From the cell containing the given text, extract its center point as [x, y] coordinate. 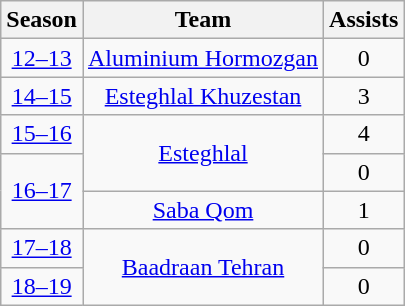
4 [364, 134]
Saba Qom [202, 210]
Team [202, 20]
18–19 [42, 286]
Season [42, 20]
14–15 [42, 96]
Baadraan Tehran [202, 267]
1 [364, 210]
16–17 [42, 191]
3 [364, 96]
Aluminium Hormozgan [202, 58]
17–18 [42, 248]
Assists [364, 20]
15–16 [42, 134]
12–13 [42, 58]
Esteghlal [202, 153]
Esteghlal Khuzestan [202, 96]
